Extract the [x, y] coordinate from the center of the cell holding the provided text.  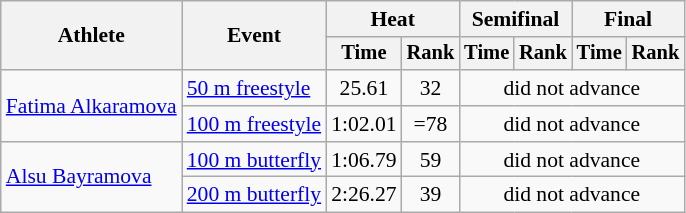
=78 [431, 124]
25.61 [364, 88]
32 [431, 88]
200 m butterfly [254, 195]
50 m freestyle [254, 88]
Heat [392, 19]
Alsu Bayramova [92, 178]
100 m freestyle [254, 124]
39 [431, 195]
1:02.01 [364, 124]
100 m butterfly [254, 160]
2:26.27 [364, 195]
Fatima Alkaramova [92, 106]
Semifinal [515, 19]
Athlete [92, 36]
Final [628, 19]
Event [254, 36]
1:06.79 [364, 160]
59 [431, 160]
